From the cell containing the given text, extract its center point as (X, Y) coordinate. 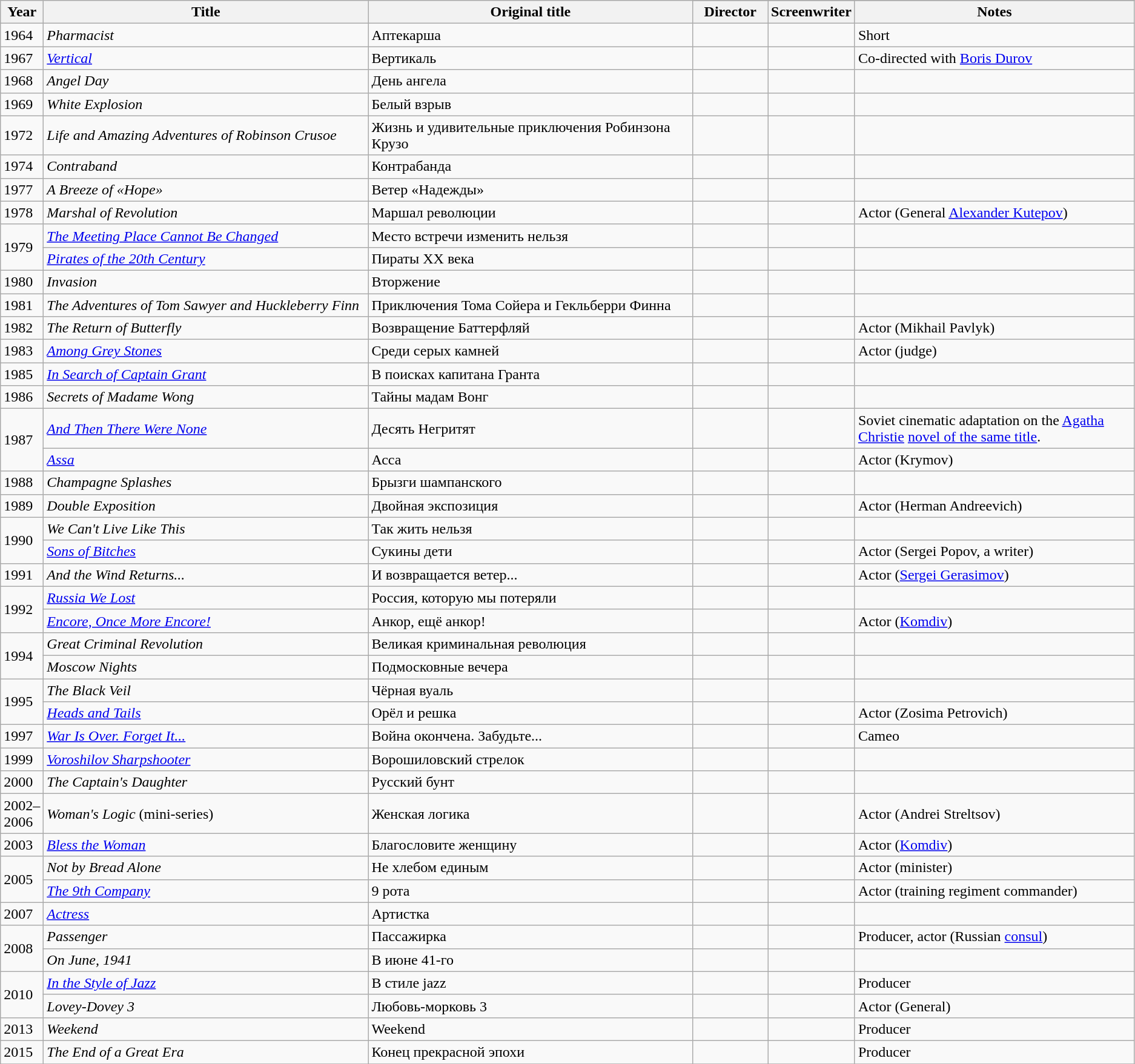
1980 (22, 282)
В стиле jazz (531, 983)
Among Grey Stones (206, 351)
Возвращение Баттерфляй (531, 328)
Actor (Zosima Petrovich) (994, 713)
Champagne Splashes (206, 483)
Short (994, 35)
Passenger (206, 937)
The Adventures of Tom Sawyer and Huckleberry Finn (206, 305)
Пираты XX века (531, 259)
The End of a Great Era (206, 1052)
The Meeting Place Cannot Be Changed (206, 236)
Assa (206, 460)
Moscow Nights (206, 667)
2010 (22, 994)
Actor (General) (994, 1006)
And Then There Were None (206, 429)
Великая криминальная революция (531, 644)
Ворошиловский стрелок (531, 759)
Contraband (206, 167)
Pirates of the 20th Century (206, 259)
And the Wind Returns... (206, 575)
Сукины дети (531, 552)
Не хлебом единым (531, 868)
1986 (22, 397)
1989 (22, 506)
Voroshilov Sharpshooter (206, 759)
Жизнь и удивительные приключения Робинзона Крузо (531, 136)
Great Criminal Revolution (206, 644)
Original title (531, 12)
Война окончена. Забудьте... (531, 736)
1992 (22, 609)
1967 (22, 58)
Double Exposition (206, 506)
И возвращается ветер... (531, 575)
2015 (22, 1052)
Двойная экспозиция (531, 506)
1981 (22, 305)
In the Style of Jazz (206, 983)
Actor (Krymov) (994, 460)
Actor (training regiment commander) (994, 891)
Так жить нельзя (531, 529)
1994 (22, 655)
Invasion (206, 282)
1987 (22, 440)
9 рота (531, 891)
Actor (Herman Andreevich) (994, 506)
Любовь-морковь 3 (531, 1006)
Bless the Woman (206, 845)
Vertical (206, 58)
Cameo (994, 736)
Десять Негритят (531, 429)
1983 (22, 351)
Артистка (531, 914)
Орёл и решка (531, 713)
White Explosion (206, 104)
Подмосковные вечера (531, 667)
Marshal of Revolution (206, 213)
Actor (Sergei Popov, a writer) (994, 552)
The Return of Butterfly (206, 328)
1964 (22, 35)
The 9th Company (206, 891)
2005 (22, 879)
Director (730, 12)
День ангела (531, 81)
1995 (22, 701)
Асса (531, 460)
We Can't Live Like This (206, 529)
Woman's Logic (mini-series) (206, 814)
1988 (22, 483)
Actor (General Alexander Kutepov) (994, 213)
1968 (22, 81)
Россия, которую мы потеряли (531, 598)
Вторжение (531, 282)
Russia We Lost (206, 598)
Lovey-Dovey 3 (206, 1006)
Чёрная вуаль (531, 690)
Аптекарша (531, 35)
Вертикаль (531, 58)
Actor (judge) (994, 351)
1977 (22, 190)
Notes (994, 12)
Ветер «Надежды» (531, 190)
1972 (22, 136)
Маршал революции (531, 213)
2008 (22, 948)
В июне 41-го (531, 960)
1979 (22, 247)
Actress (206, 914)
1978 (22, 213)
Место встречи изменить нельзя (531, 236)
В поисках капитана Гранта (531, 374)
2000 (22, 782)
1974 (22, 167)
Co-directed with Boris Durov (994, 58)
1997 (22, 736)
1969 (22, 104)
1991 (22, 575)
Actor (Andrei Streltsov) (994, 814)
Брызги шампанского (531, 483)
Контрабанда (531, 167)
In Search of Captain Grant (206, 374)
Actor (minister) (994, 868)
Heads and Tails (206, 713)
Тайны мадам Вонг (531, 397)
2002–2006 (22, 814)
2007 (22, 914)
1982 (22, 328)
1985 (22, 374)
2003 (22, 845)
Пассажирка (531, 937)
Конец прекрасной эпохи (531, 1052)
1990 (22, 540)
Среди серых камней (531, 351)
Year (22, 12)
Русский бунт (531, 782)
Actor (Sergei Gerasimov) (994, 575)
On June, 1941 (206, 960)
Life and Amazing Adventures of Robinson Crusoe (206, 136)
Screenwriter (812, 12)
Soviet cinematic adaptation on the Agatha Christie novel of the same title. (994, 429)
Actor (Mikhail Pavlyk) (994, 328)
A Breeze of «Hope» (206, 190)
Благословите женщину (531, 845)
Приключения Тома Сойера и Гекльберри Финна (531, 305)
Анкор, ещё анкор! (531, 621)
The Black Veil (206, 690)
Sons of Bitches (206, 552)
The Captain's Daughter (206, 782)
Producer, actor (Russian consul) (994, 937)
War Is Over. Forget It... (206, 736)
2013 (22, 1029)
Pharmacist (206, 35)
Angel Day (206, 81)
Secrets of Madame Wong (206, 397)
Женская логика (531, 814)
Title (206, 12)
1999 (22, 759)
Encore, Once More Encore! (206, 621)
Белый взрыв (531, 104)
Not by Bread Alone (206, 868)
